For the text-containing cell, return its midpoint in (X, Y) coordinate format. 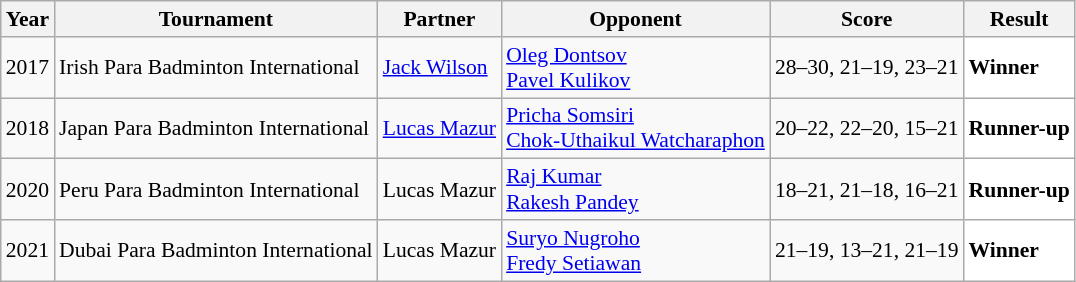
Raj Kumar Rakesh Pandey (636, 190)
2017 (28, 68)
Partner (440, 19)
2021 (28, 250)
Score (867, 19)
Pricha Somsiri Chok-Uthaikul Watcharaphon (636, 128)
Year (28, 19)
Result (1018, 19)
Suryo Nugroho Fredy Setiawan (636, 250)
Peru Para Badminton International (216, 190)
18–21, 21–18, 16–21 (867, 190)
Japan Para Badminton International (216, 128)
Tournament (216, 19)
Opponent (636, 19)
28–30, 21–19, 23–21 (867, 68)
2020 (28, 190)
2018 (28, 128)
20–22, 22–20, 15–21 (867, 128)
21–19, 13–21, 21–19 (867, 250)
Dubai Para Badminton International (216, 250)
Oleg Dontsov Pavel Kulikov (636, 68)
Jack Wilson (440, 68)
Irish Para Badminton International (216, 68)
